For the text-containing cell, return its midpoint in [x, y] coordinate format. 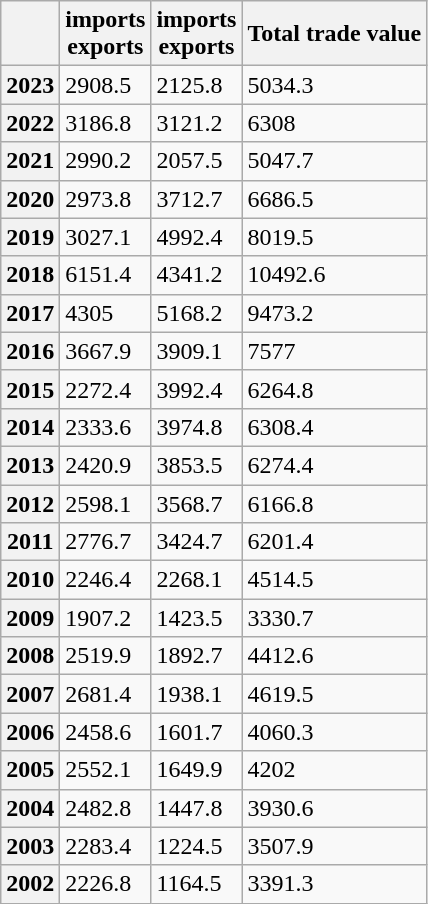
1601.7 [196, 732]
3186.8 [106, 123]
3121.2 [196, 123]
1649.9 [196, 770]
1164.5 [196, 884]
9473.2 [334, 313]
1224.5 [196, 846]
3909.1 [196, 351]
3930.6 [334, 808]
3507.9 [334, 846]
2016 [30, 351]
1447.8 [196, 808]
2008 [30, 656]
2017 [30, 313]
2973.8 [106, 199]
4619.5 [334, 694]
2010 [30, 580]
4060.3 [334, 732]
Total trade value [334, 34]
2990.2 [106, 161]
2013 [30, 465]
4341.2 [196, 275]
10492.6 [334, 275]
2003 [30, 846]
3391.3 [334, 884]
5034.3 [334, 85]
6274.4 [334, 465]
2908.5 [106, 85]
3568.7 [196, 503]
6308.4 [334, 427]
2006 [30, 732]
2057.5 [196, 161]
2681.4 [106, 694]
2023 [30, 85]
6151.4 [106, 275]
3712.7 [196, 199]
2272.4 [106, 389]
6308 [334, 123]
2552.1 [106, 770]
2020 [30, 199]
2012 [30, 503]
3330.7 [334, 618]
2009 [30, 618]
3974.8 [196, 427]
4202 [334, 770]
4305 [106, 313]
5168.2 [196, 313]
6201.4 [334, 542]
7577 [334, 351]
2125.8 [196, 85]
2246.4 [106, 580]
2015 [30, 389]
3853.5 [196, 465]
2004 [30, 808]
2005 [30, 770]
3027.1 [106, 237]
2002 [30, 884]
3667.9 [106, 351]
8019.5 [334, 237]
1938.1 [196, 694]
3992.4 [196, 389]
2268.1 [196, 580]
1892.7 [196, 656]
2420.9 [106, 465]
2019 [30, 237]
4992.4 [196, 237]
1907.2 [106, 618]
4514.5 [334, 580]
2333.6 [106, 427]
2011 [30, 542]
6264.8 [334, 389]
2458.6 [106, 732]
2776.7 [106, 542]
2022 [30, 123]
2021 [30, 161]
2018 [30, 275]
4412.6 [334, 656]
2226.8 [106, 884]
2283.4 [106, 846]
1423.5 [196, 618]
2482.8 [106, 808]
5047.7 [334, 161]
2014 [30, 427]
2007 [30, 694]
2519.9 [106, 656]
2598.1 [106, 503]
6166.8 [334, 503]
3424.7 [196, 542]
6686.5 [334, 199]
